For the text-containing cell, return its midpoint in [X, Y] coordinate format. 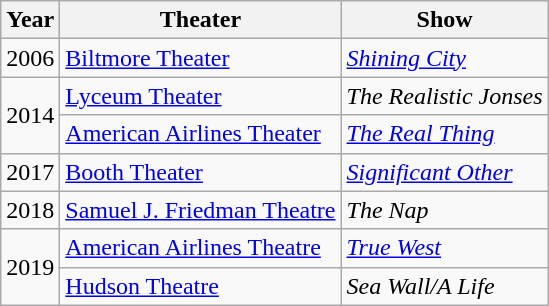
Samuel J. Friedman Theatre [200, 210]
2019 [30, 267]
Hudson Theatre [200, 286]
Booth Theater [200, 172]
The Realistic Jonses [444, 96]
Sea Wall/A Life [444, 286]
American Airlines Theatre [200, 248]
Significant Other [444, 172]
Lyceum Theater [200, 96]
2017 [30, 172]
Biltmore Theater [200, 58]
True West [444, 248]
Theater [200, 20]
Show [444, 20]
Shining City [444, 58]
2018 [30, 210]
2014 [30, 115]
The Real Thing [444, 134]
American Airlines Theater [200, 134]
Year [30, 20]
The Nap [444, 210]
2006 [30, 58]
